For the text-containing cell, return its midpoint in [x, y] coordinate format. 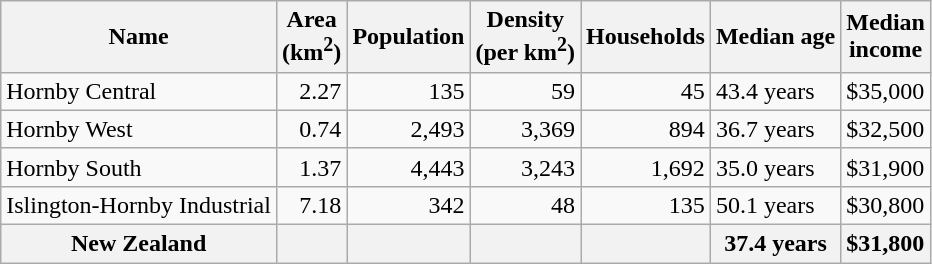
7.18 [311, 205]
43.4 years [775, 91]
3,369 [526, 129]
Population [408, 37]
$32,500 [886, 129]
0.74 [311, 129]
50.1 years [775, 205]
$35,000 [886, 91]
Median age [775, 37]
4,443 [408, 167]
36.7 years [775, 129]
59 [526, 91]
2.27 [311, 91]
894 [646, 129]
48 [526, 205]
$30,800 [886, 205]
Islington-Hornby Industrial [139, 205]
Hornby West [139, 129]
$31,900 [886, 167]
3,243 [526, 167]
Name [139, 37]
Hornby South [139, 167]
Hornby Central [139, 91]
Households [646, 37]
Density(per km2) [526, 37]
1,692 [646, 167]
2,493 [408, 129]
New Zealand [139, 244]
1.37 [311, 167]
Area(km2) [311, 37]
342 [408, 205]
Medianincome [886, 37]
35.0 years [775, 167]
37.4 years [775, 244]
$31,800 [886, 244]
45 [646, 91]
